Extract the [X, Y] coordinate from the center of the cell holding the provided text.  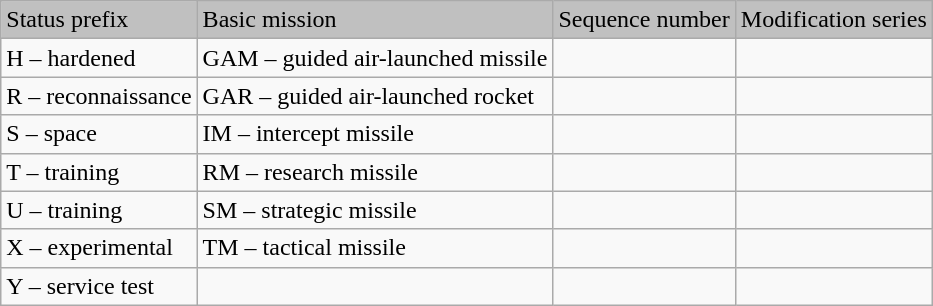
IM – intercept missile [375, 134]
H – hardened [99, 58]
Basic mission [375, 20]
U – training [99, 210]
X – experimental [99, 248]
T – training [99, 172]
Modification series [834, 20]
S – space [99, 134]
GAR – guided air-launched rocket [375, 96]
GAM – guided air-launched missile [375, 58]
RM – research missile [375, 172]
R – reconnaissance [99, 96]
Y – service test [99, 286]
Sequence number [644, 20]
TM – tactical missile [375, 248]
Status prefix [99, 20]
SM – strategic missile [375, 210]
